Extract the (X, Y) coordinate from the center of the cell holding the provided text.  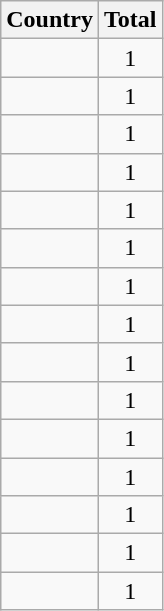
Country (50, 20)
Total (130, 20)
